Search for the cell housing the specified text and yield its [x, y] center coordinate. 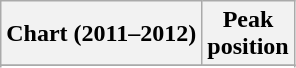
Peakposition [248, 34]
Chart (2011–2012) [102, 34]
